Determine the [X, Y] coordinate at the center of the cell enclosing the given text.  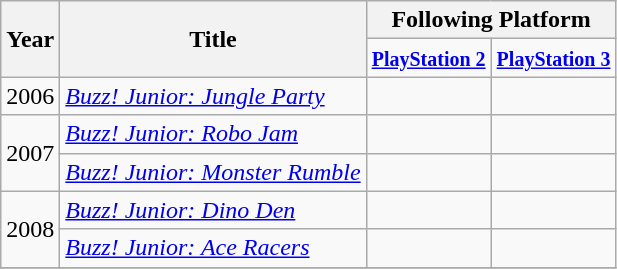
2008 [30, 229]
Buzz! Junior: Dino Den [213, 210]
Title [213, 39]
Buzz! Junior: Robo Jam [213, 134]
Buzz! Junior: Monster Rumble [213, 172]
Following Platform [491, 20]
2006 [30, 96]
2007 [30, 153]
Buzz! Junior: Ace Racers [213, 248]
PlayStation 3 [554, 58]
PlayStation 2 [428, 58]
Year [30, 39]
Buzz! Junior: Jungle Party [213, 96]
